Search for the cell housing the specified text and yield its (X, Y) center coordinate. 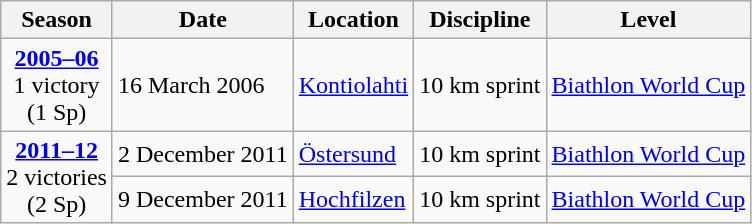
Date (202, 20)
2005–06 1 victory (1 Sp) (57, 85)
Discipline (480, 20)
2011–12 2 victories (2 Sp) (57, 177)
Kontiolahti (353, 85)
Location (353, 20)
9 December 2011 (202, 200)
2 December 2011 (202, 154)
Level (648, 20)
Hochfilzen (353, 200)
Season (57, 20)
Östersund (353, 154)
16 March 2006 (202, 85)
